Pinpoint the cell where the given text exists, returning its [x, y] midpoint coordinate. 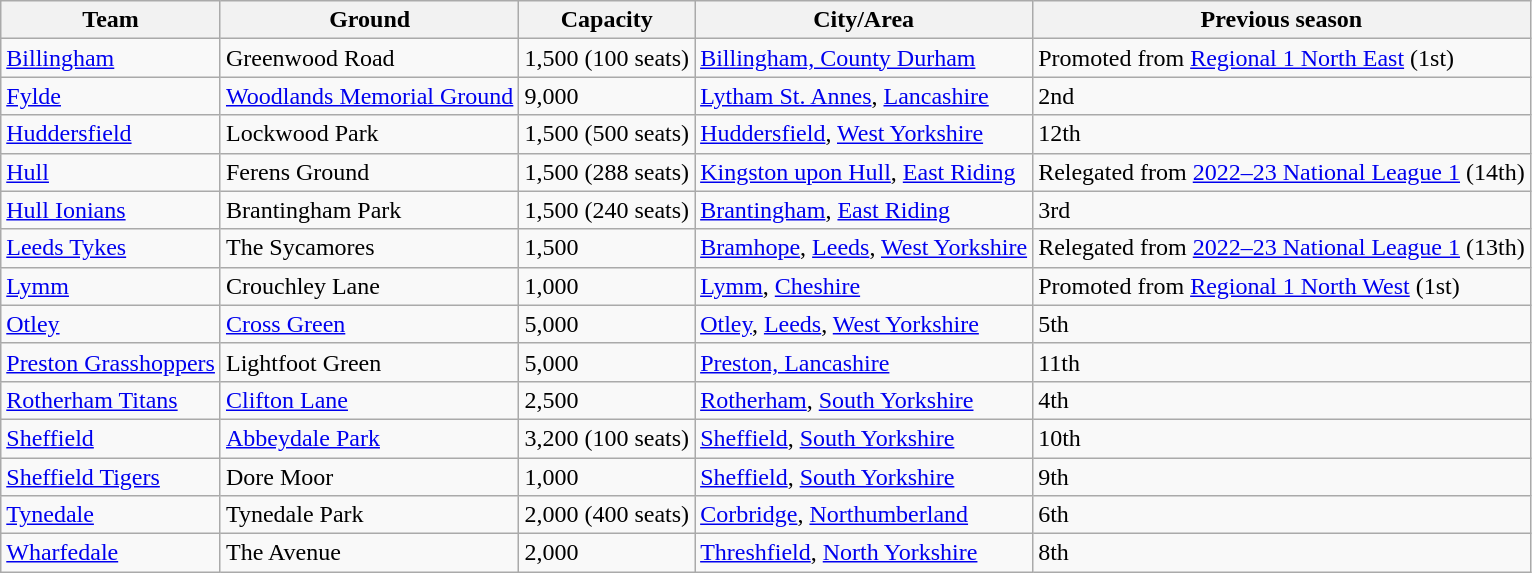
Brantingham, East Riding [864, 210]
Relegated from 2022–23 National League 1 (14th) [1282, 172]
Ground [369, 20]
10th [1282, 438]
Clifton Lane [369, 400]
Lockwood Park [369, 134]
The Avenue [369, 553]
1,500 (240 seats) [607, 210]
Team [111, 20]
Leeds Tykes [111, 248]
Rotherham, South Yorkshire [864, 400]
6th [1282, 515]
Sheffield [111, 438]
2,000 (400 seats) [607, 515]
Lymm, Cheshire [864, 286]
1,500 (100 seats) [607, 58]
Wharfedale [111, 553]
Sheffield Tigers [111, 477]
1,500 (500 seats) [607, 134]
9,000 [607, 96]
Lightfoot Green [369, 362]
Threshfield, North Yorkshire [864, 553]
Otley, Leeds, West Yorkshire [864, 324]
Preston, Lancashire [864, 362]
Woodlands Memorial Ground [369, 96]
Corbridge, Northumberland [864, 515]
Huddersfield, West Yorkshire [864, 134]
City/Area [864, 20]
Fylde [111, 96]
1,500 (288 seats) [607, 172]
Tynedale Park [369, 515]
Abbeydale Park [369, 438]
Previous season [1282, 20]
Hull [111, 172]
Ferens Ground [369, 172]
4th [1282, 400]
Rotherham Titans [111, 400]
Kingston upon Hull, East Riding [864, 172]
Cross Green [369, 324]
Greenwood Road [369, 58]
Dore Moor [369, 477]
8th [1282, 553]
Promoted from Regional 1 North East (1st) [1282, 58]
Promoted from Regional 1 North West (1st) [1282, 286]
Billingham, County Durham [864, 58]
Lymm [111, 286]
1,500 [607, 248]
Bramhope, Leeds, West Yorkshire [864, 248]
2,000 [607, 553]
Tynedale [111, 515]
3,200 (100 seats) [607, 438]
Crouchley Lane [369, 286]
Otley [111, 324]
2nd [1282, 96]
Capacity [607, 20]
2,500 [607, 400]
Huddersfield [111, 134]
5th [1282, 324]
The Sycamores [369, 248]
11th [1282, 362]
3rd [1282, 210]
Lytham St. Annes, Lancashire [864, 96]
Hull Ionians [111, 210]
Billingham [111, 58]
Preston Grasshoppers [111, 362]
Relegated from 2022–23 National League 1 (13th) [1282, 248]
Brantingham Park [369, 210]
9th [1282, 477]
12th [1282, 134]
